Find where the given text appears and provide that cell's center as [X, Y] coordinate. 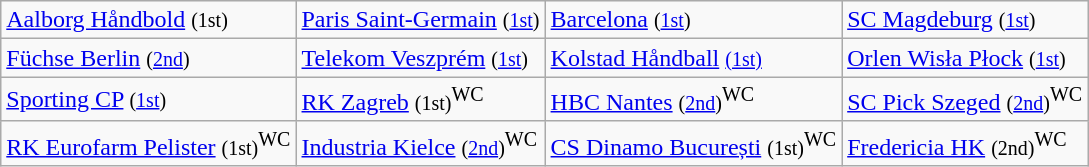
Sporting CP (1st) [148, 100]
SC Pick Szeged (2nd)WC [965, 100]
Fredericia HK (2nd)WC [965, 144]
SC Magdeburg (1st) [965, 20]
RK Zagreb (1st)WC [420, 100]
Barcelona (1st) [694, 20]
RK Eurofarm Pelister (1st)WC [148, 144]
Paris Saint-Germain (1st) [420, 20]
HBC Nantes (2nd)WC [694, 100]
Füchse Berlin (2nd) [148, 58]
Aalborg Håndbold (1st) [148, 20]
Industria Kielce (2nd)WC [420, 144]
Telekom Veszprém (1st) [420, 58]
Kolstad Håndball (1st) [694, 58]
Orlen Wisła Płock (1st) [965, 58]
CS Dinamo București (1st)WC [694, 144]
